Extract the [X, Y] coordinate from the center of the cell holding the provided text.  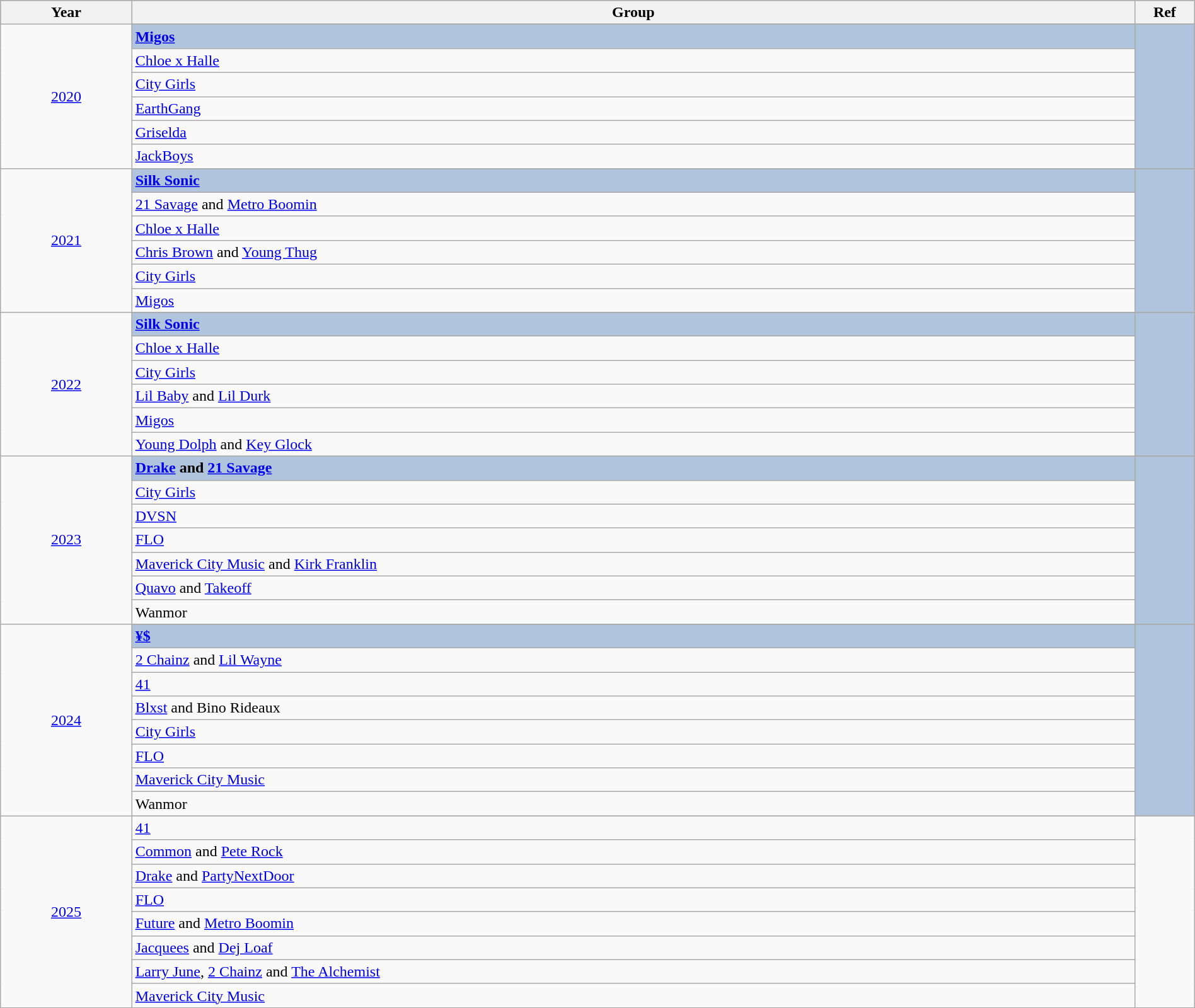
Group [633, 13]
Lil Baby and Lil Durk [633, 396]
21 Savage and Metro Boomin [633, 204]
2025 [66, 912]
Drake and 21 Savage [633, 468]
Larry June, 2 Chainz and The Alchemist [633, 971]
Year [66, 13]
Quavo and Takeoff [633, 588]
Blxst and Bino Rideaux [633, 708]
Griselda [633, 132]
Young Dolph and Key Glock [633, 444]
Maverick City Music and Kirk Franklin [633, 564]
JackBoys [633, 156]
Chris Brown and Young Thug [633, 252]
Common and Pete Rock [633, 852]
Jacquees and Dej Loaf [633, 948]
DVSN [633, 516]
2024 [66, 719]
2023 [66, 540]
Future and Metro Boomin [633, 924]
2020 [66, 96]
2021 [66, 240]
Drake and PartyNextDoor [633, 876]
2022 [66, 384]
Ref [1165, 13]
EarthGang [633, 108]
2 Chainz and Lil Wayne [633, 660]
¥$ [633, 636]
